Locate the cell with the specified text and output its [X, Y] center coordinate. 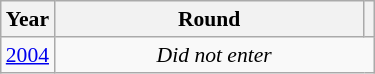
Did not enter [214, 55]
2004 [28, 55]
Round [209, 19]
Year [28, 19]
